Scan for the cell matching the given text and deliver its [X, Y] coordinate at center. 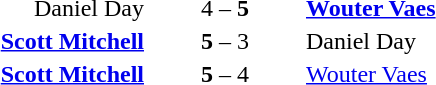
5 – 3 [224, 41]
